Pinpoint the cell where the given text exists, returning its [X, Y] midpoint coordinate. 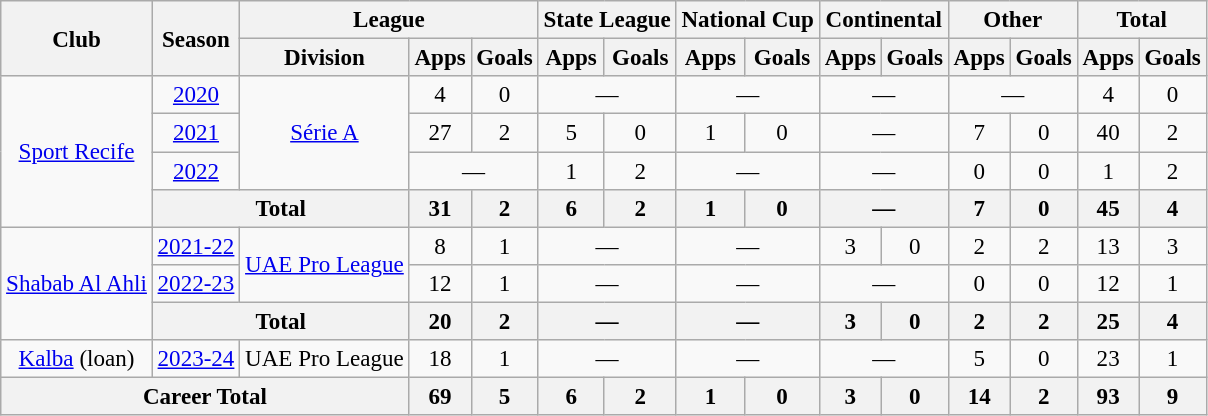
8 [440, 246]
31 [440, 209]
69 [440, 397]
18 [440, 359]
League [389, 20]
Club [77, 38]
93 [1108, 397]
Other [1012, 20]
2022-23 [196, 284]
9 [1172, 397]
Série A [324, 132]
Kalba (loan) [77, 359]
13 [1108, 246]
Continental [884, 20]
Season [196, 38]
25 [1108, 322]
Sport Recife [77, 152]
Division [324, 58]
Shabab Al Ahli [77, 284]
National Cup [748, 20]
2020 [196, 95]
State League [607, 20]
2021-22 [196, 246]
2021 [196, 133]
40 [1108, 133]
27 [440, 133]
Career Total [205, 397]
14 [979, 397]
45 [1108, 209]
2022 [196, 171]
2023-24 [196, 359]
23 [1108, 359]
20 [440, 322]
